Identify which cell holds the provided text, then report its (X, Y) central coordinate. 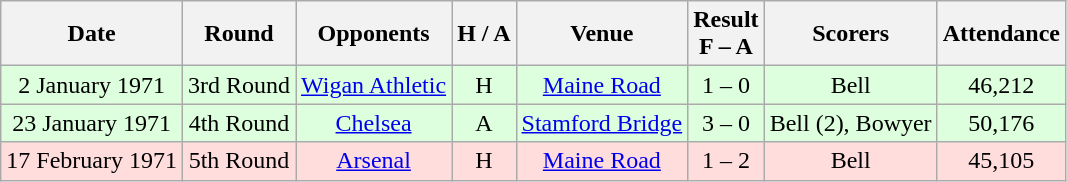
Arsenal (374, 161)
ResultF – A (726, 34)
46,212 (1001, 85)
3 – 0 (726, 123)
Bell (2), Bowyer (850, 123)
H / A (484, 34)
5th Round (238, 161)
Date (92, 34)
4th Round (238, 123)
2 January 1971 (92, 85)
3rd Round (238, 85)
45,105 (1001, 161)
Chelsea (374, 123)
17 February 1971 (92, 161)
Stamford Bridge (602, 123)
Wigan Athletic (374, 85)
Opponents (374, 34)
Venue (602, 34)
23 January 1971 (92, 123)
50,176 (1001, 123)
Round (238, 34)
1 – 0 (726, 85)
Scorers (850, 34)
1 – 2 (726, 161)
Attendance (1001, 34)
A (484, 123)
